Locate the cell with the specified text and output its (X, Y) center coordinate. 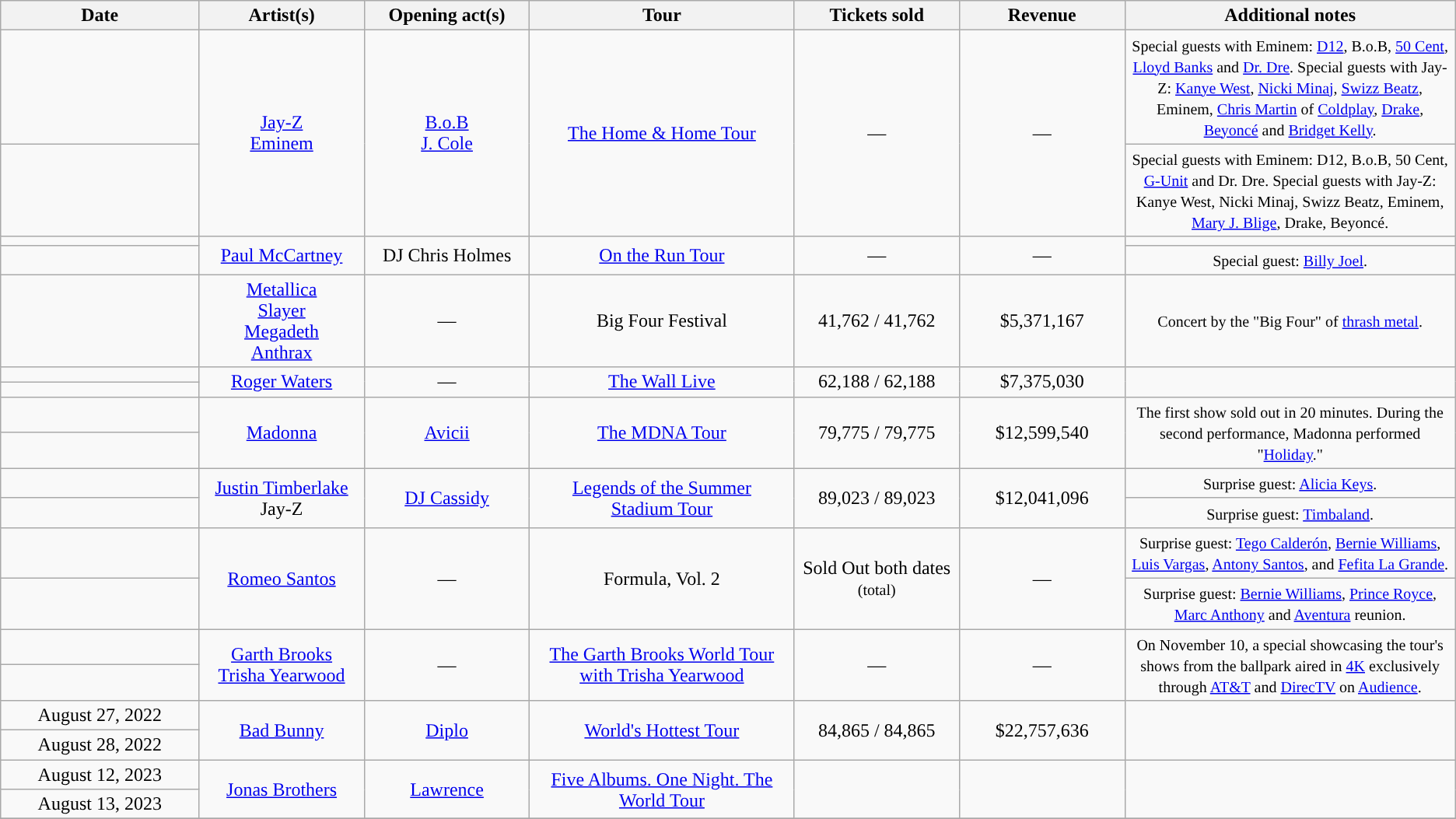
41,762 / 41,762 (877, 320)
Justin TimberlakeJay-Z (282, 498)
The Home & Home Tour (662, 134)
World's Hottest Tour (662, 730)
Surprise guest: Timbaland. (1290, 513)
$5,371,167 (1042, 320)
Legends of the SummerStadium Tour (662, 498)
On the Run Tour (662, 255)
Artist(s) (282, 16)
Diplo (446, 730)
89,023 / 89,023 (877, 498)
August 28, 2022 (100, 745)
$7,375,030 (1042, 382)
The Garth Brooks World Tour with Trisha Yearwood (662, 664)
Sold Out both dates(total) (877, 578)
August 13, 2023 (100, 804)
The Wall Live (662, 382)
Surprise guest: Tego Calderón, Bernie Williams, Luis Vargas, Antony Santos, and Fefita La Grande. (1290, 552)
Avicii (446, 432)
The first show sold out in 20 minutes. During the second performance, Madonna performed "Holiday." (1290, 432)
Additional notes (1290, 16)
Jay-ZEminem (282, 134)
Paul McCartney (282, 255)
$12,041,096 (1042, 498)
On November 10, a special showcasing the tour's shows from the ballpark aired in 4K exclusively through AT&T and DirecTV on Audience. (1290, 664)
DJ Cassidy (446, 498)
79,775 / 79,775 (877, 432)
Bad Bunny (282, 730)
Concert by the "Big Four" of thrash metal. (1290, 320)
Roger Waters (282, 382)
Tour (662, 16)
B.o.BJ. Cole (446, 134)
The MDNA Tour (662, 432)
Surprise guest: Bernie Williams, Prince Royce, Marc Anthony and Aventura reunion. (1290, 604)
Special guest: Billy Joel. (1290, 260)
Surprise guest: Alicia Keys. (1290, 483)
Revenue (1042, 16)
Opening act(s) (446, 16)
Garth BrooksTrisha Yearwood (282, 664)
Jonas Brothers (282, 789)
August 12, 2023 (100, 775)
Madonna (282, 432)
MetallicaSlayerMegadethAnthrax (282, 320)
DJ Chris Holmes (446, 255)
62,188 / 62,188 (877, 382)
Romeo Santos (282, 578)
$12,599,540 (1042, 432)
Tickets sold (877, 16)
August 27, 2022 (100, 716)
Big Four Festival (662, 320)
$22,757,636 (1042, 730)
Formula, Vol. 2 (662, 578)
Date (100, 16)
Five Albums. One Night. The World Tour (662, 789)
Lawrence (446, 789)
84,865 / 84,865 (877, 730)
